Detect which cell encompasses the target text, then output its [x, y] center coordinate. 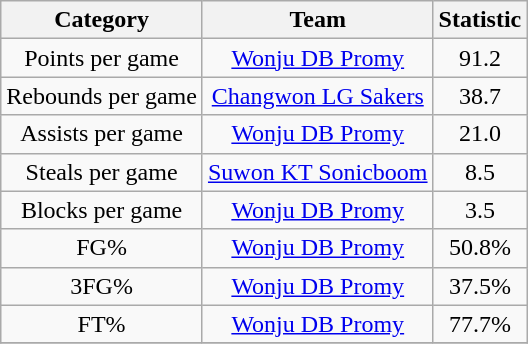
Steals per game [102, 172]
Suwon KT Sonicboom [318, 172]
Rebounds per game [102, 96]
Points per game [102, 58]
Team [318, 20]
Assists per game [102, 134]
91.2 [480, 58]
3FG% [102, 286]
50.8% [480, 248]
Blocks per game [102, 210]
Category [102, 20]
77.7% [480, 324]
37.5% [480, 286]
3.5 [480, 210]
Changwon LG Sakers [318, 96]
FG% [102, 248]
8.5 [480, 172]
FT% [102, 324]
Statistic [480, 20]
21.0 [480, 134]
38.7 [480, 96]
